Pinpoint the cell where the given text exists, returning its [x, y] midpoint coordinate. 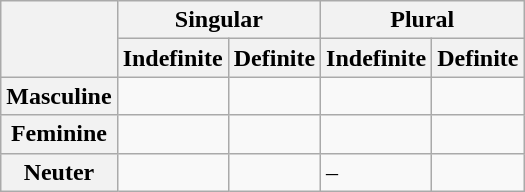
Feminine [59, 134]
Neuter [59, 172]
Singular [218, 20]
Masculine [59, 96]
Plural [422, 20]
– [376, 172]
